Capture the cell that displays the provided text and extract its [x, y] central coordinate. 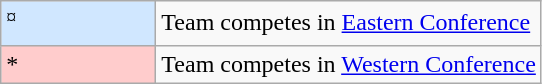
* [78, 64]
Team competes in Western Conference [349, 64]
Team competes in Eastern Conference [349, 24]
¤ [78, 24]
